Scan for the cell matching the given text and deliver its (x, y) coordinate at center. 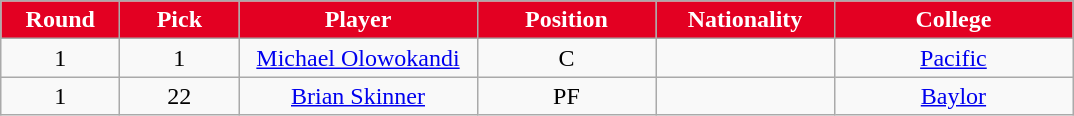
Michael Olowokandi (358, 58)
Baylor (953, 96)
Nationality (746, 20)
Player (358, 20)
Round (60, 20)
C (566, 58)
Pacific (953, 58)
Position (566, 20)
Brian Skinner (358, 96)
PF (566, 96)
22 (180, 96)
College (953, 20)
Pick (180, 20)
